Output the [x, y] coordinate of the center of the cell containing the given text.  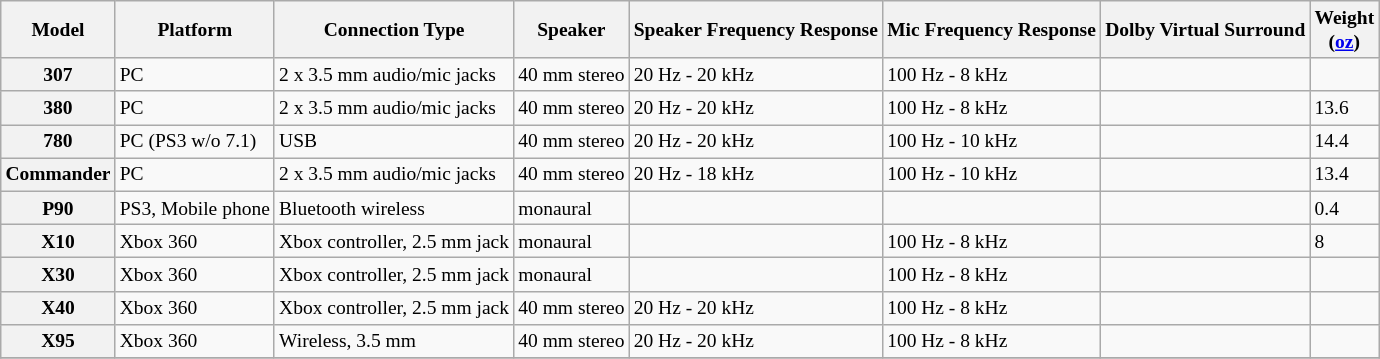
Mic Frequency Response [991, 30]
780 [58, 142]
20 Hz - 18 kHz [756, 174]
X40 [58, 308]
Model [58, 30]
PS3, Mobile phone [194, 208]
8 [1344, 240]
14.4 [1344, 142]
13.4 [1344, 174]
Speaker Frequency Response [756, 30]
PC (PS3 w/o 7.1) [194, 142]
Connection Type [394, 30]
Weight(oz) [1344, 30]
X30 [58, 274]
13.6 [1344, 108]
Dolby Virtual Surround [1204, 30]
380 [58, 108]
Speaker [572, 30]
USB [394, 142]
0.4 [1344, 208]
Wireless, 3.5 mm [394, 340]
Commander [58, 174]
X10 [58, 240]
Bluetooth wireless [394, 208]
P90 [58, 208]
307 [58, 74]
Platform [194, 30]
X95 [58, 340]
